Search for the cell housing the specified text and yield its [x, y] center coordinate. 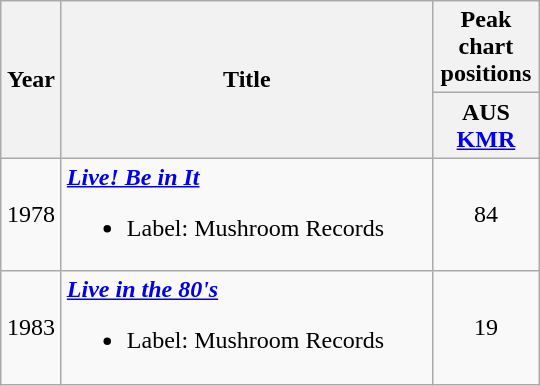
Peak chart positions [486, 47]
Title [246, 80]
1978 [32, 214]
84 [486, 214]
AUSKMR [486, 126]
Live! Be in ItLabel: Mushroom Records [246, 214]
Live in the 80'sLabel: Mushroom Records [246, 328]
19 [486, 328]
1983 [32, 328]
Year [32, 80]
